Scan for the cell matching the given text and deliver its [x, y] coordinate at center. 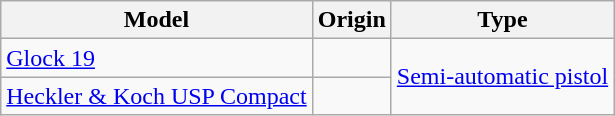
Glock 19 [156, 58]
Type [502, 20]
Model [156, 20]
Semi-automatic pistol [502, 77]
Origin [352, 20]
Heckler & Koch USP Compact [156, 96]
